Output the [X, Y] coordinate of the center of the cell containing the given text.  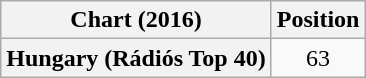
Chart (2016) [136, 20]
Position [318, 20]
63 [318, 58]
Hungary (Rádiós Top 40) [136, 58]
